Pinpoint the cell where the given text exists, returning its (X, Y) midpoint coordinate. 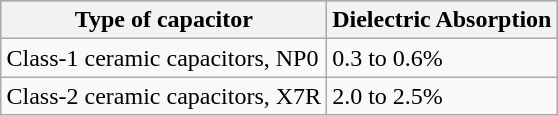
0.3 to 0.6% (442, 58)
2.0 to 2.5% (442, 96)
Class-1 ceramic capacitors, NP0 (164, 58)
Class-2 ceramic capacitors, X7R (164, 96)
Dielectric Absorption (442, 20)
Type of capacitor (164, 20)
